Search for the cell housing the specified text and yield its (x, y) center coordinate. 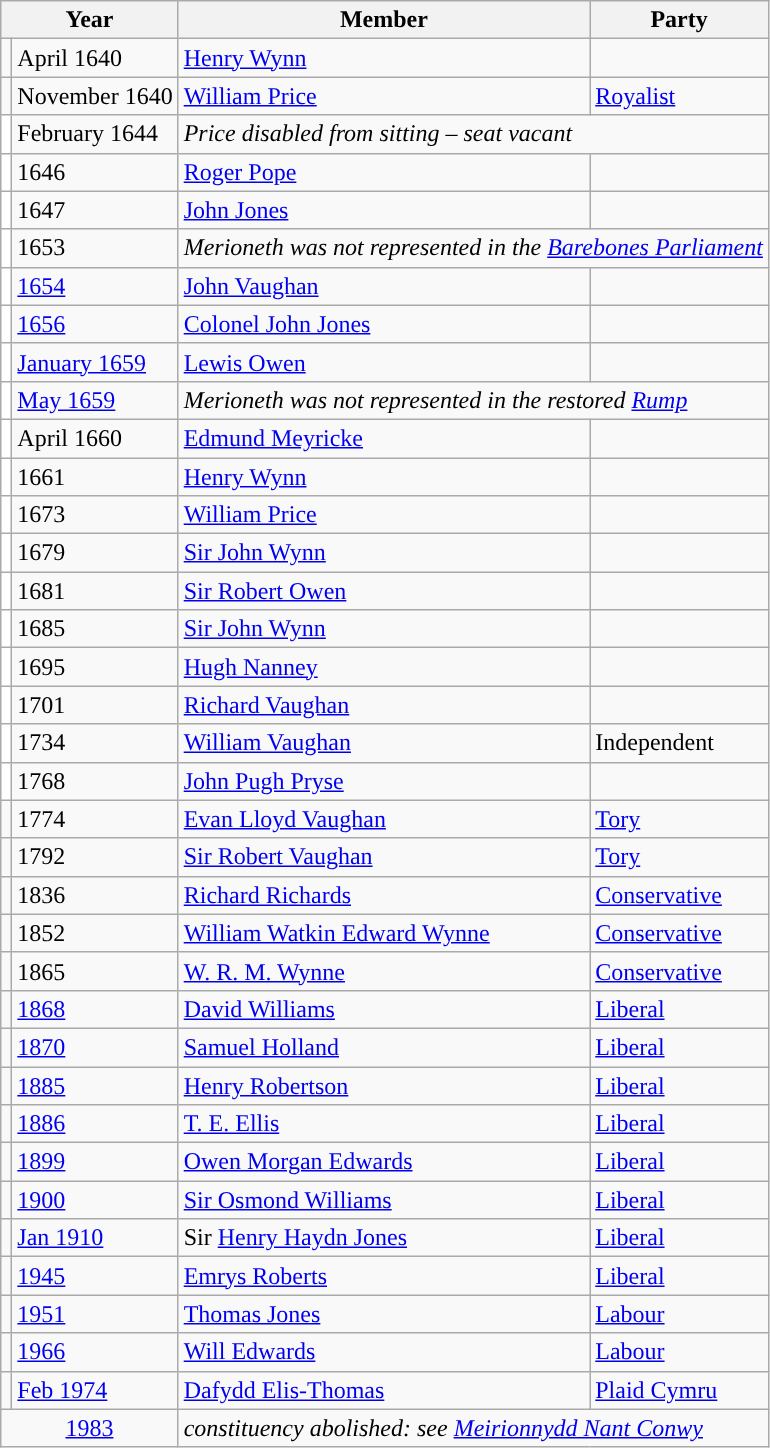
Hugh Nanney (384, 667)
Sir Osmond Williams (384, 1200)
1647 (95, 210)
Richard Richards (384, 895)
1734 (95, 743)
Price disabled from sitting – seat vacant (473, 134)
1885 (95, 1085)
Jan 1910 (95, 1238)
Sir Henry Haydn Jones (384, 1238)
February 1644 (95, 134)
Colonel John Jones (384, 324)
November 1640 (95, 96)
May 1659 (95, 400)
1653 (95, 248)
1679 (95, 553)
1661 (95, 477)
Plaid Cymru (680, 1390)
Sir Robert Vaughan (384, 857)
Year (90, 20)
1983 (90, 1428)
1774 (95, 819)
1865 (95, 971)
1900 (95, 1200)
1768 (95, 781)
1701 (95, 705)
April 1640 (95, 58)
Samuel Holland (384, 1047)
1656 (95, 324)
1673 (95, 515)
John Vaughan (384, 286)
Feb 1974 (95, 1390)
John Jones (384, 210)
Merioneth was not represented in the Barebones Parliament (473, 248)
Merioneth was not represented in the restored Rump (473, 400)
William Vaughan (384, 743)
1792 (95, 857)
1945 (95, 1276)
1852 (95, 933)
1899 (95, 1162)
John Pugh Pryse (384, 781)
William Watkin Edward Wynne (384, 933)
Sir Robert Owen (384, 591)
1695 (95, 667)
Dafydd Elis-Thomas (384, 1390)
T. E. Ellis (384, 1124)
Thomas Jones (384, 1314)
1646 (95, 172)
Richard Vaughan (384, 705)
Henry Robertson (384, 1085)
1654 (95, 286)
January 1659 (95, 362)
Royalist (680, 96)
Roger Pope (384, 172)
Party (680, 20)
1685 (95, 629)
Independent (680, 743)
1868 (95, 1009)
Evan Lloyd Vaughan (384, 819)
Will Edwards (384, 1352)
1886 (95, 1124)
1966 (95, 1352)
Member (384, 20)
David Williams (384, 1009)
1836 (95, 895)
April 1660 (95, 438)
1870 (95, 1047)
Emrys Roberts (384, 1276)
Owen Morgan Edwards (384, 1162)
Lewis Owen (384, 362)
W. R. M. Wynne (384, 971)
1951 (95, 1314)
constituency abolished: see Meirionnydd Nant Conwy (473, 1428)
1681 (95, 591)
Edmund Meyricke (384, 438)
